Return the (X, Y) coordinate for the center point of the cell that contains the specified text.  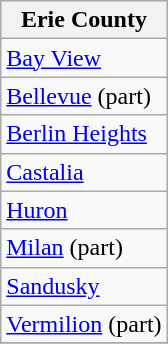
Bellevue (part) (84, 96)
Huron (84, 210)
Milan (part) (84, 248)
Erie County (84, 20)
Berlin Heights (84, 134)
Castalia (84, 172)
Vermilion (part) (84, 324)
Sandusky (84, 286)
Bay View (84, 58)
